For the text-containing cell, return its midpoint in (x, y) coordinate format. 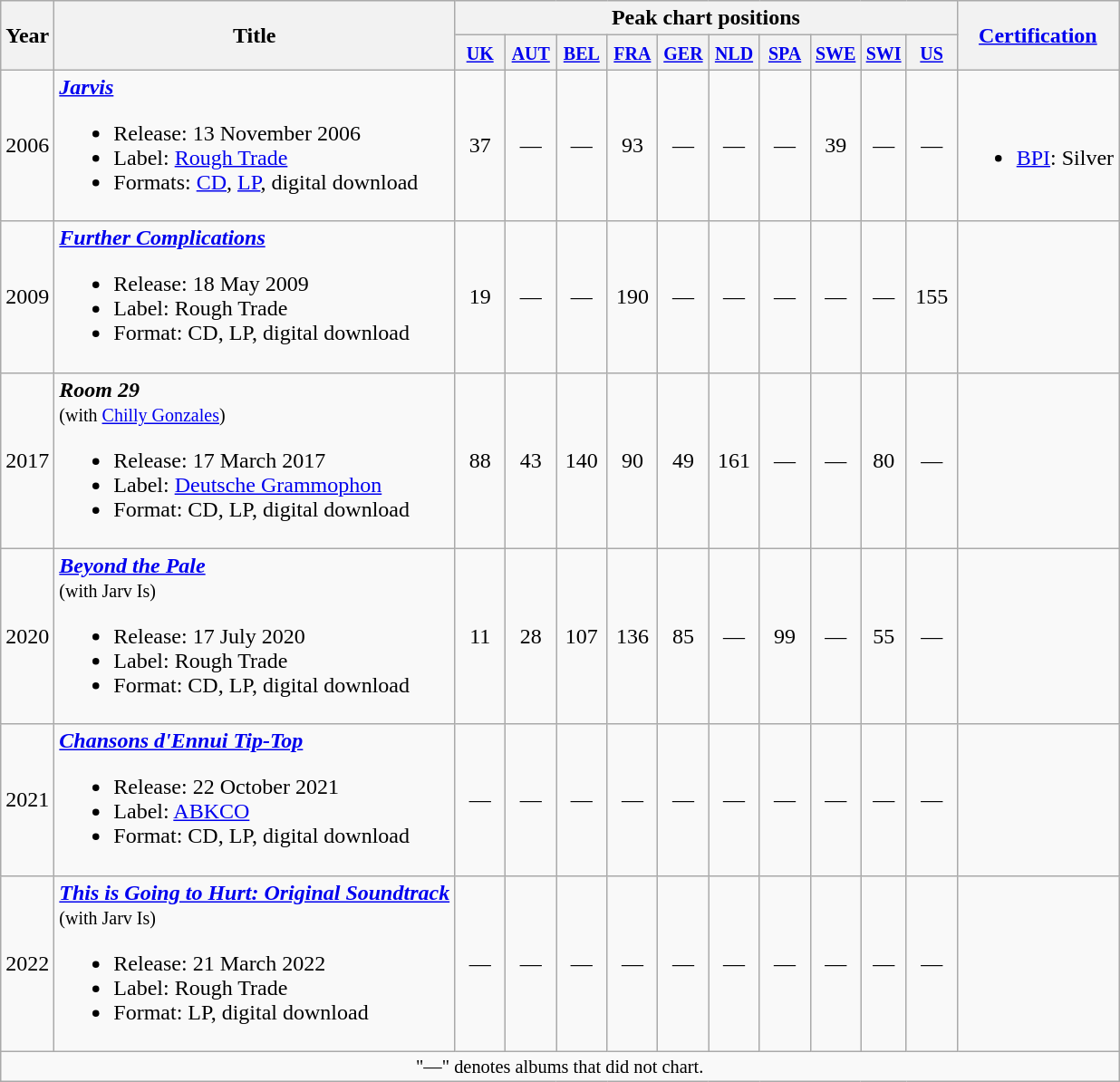
39 (835, 145)
2017 (27, 460)
GER (683, 53)
SWI (883, 53)
Further ComplicationsRelease: 18 May 2009Label: Rough TradeFormat: CD, LP, digital download (255, 297)
80 (883, 460)
99 (785, 636)
FRA (632, 53)
19 (480, 297)
JarvisRelease: 13 November 2006Label: Rough TradeFormats: CD, LP, digital download (255, 145)
2021 (27, 799)
2022 (27, 963)
Beyond the Pale (with Jarv Is)Release: 17 July 2020Label: Rough TradeFormat: CD, LP, digital download (255, 636)
55 (883, 636)
2006 (27, 145)
2009 (27, 297)
136 (632, 636)
Room 29 (with Chilly Gonzales)Release: 17 March 2017Label: Deutsche GrammophonFormat: CD, LP, digital download (255, 460)
107 (582, 636)
28 (531, 636)
88 (480, 460)
SWE (835, 53)
Title (255, 35)
BEL (582, 53)
90 (632, 460)
Year (27, 35)
UK (480, 53)
Chansons d'Ennui Tip-TopRelease: 22 October 2021Label: ABKCOFormat: CD, LP, digital download (255, 799)
AUT (531, 53)
Peak chart positions (707, 18)
43 (531, 460)
190 (632, 297)
155 (932, 297)
Certification (1038, 35)
140 (582, 460)
"—" denotes albums that did not chart. (560, 1067)
US (932, 53)
161 (734, 460)
This is Going to Hurt: Original Soundtrack (with Jarv Is)Release: 21 March 2022Label: Rough TradeFormat: LP, digital download (255, 963)
SPA (785, 53)
11 (480, 636)
93 (632, 145)
49 (683, 460)
BPI: Silver (1038, 145)
37 (480, 145)
NLD (734, 53)
2020 (27, 636)
85 (683, 636)
